Detect which cell encompasses the target text, then output its (x, y) center coordinate. 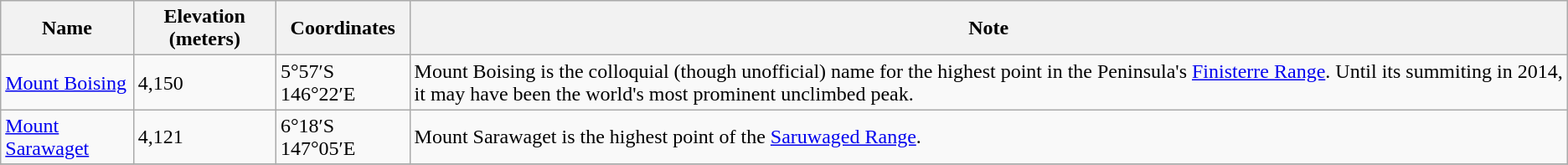
6°18′S 147°05′E (343, 137)
Note (988, 28)
5°57′S 146°22′E (343, 82)
Mount Boising (67, 82)
4,121 (204, 137)
Name (67, 28)
Coordinates (343, 28)
Elevation (meters) (204, 28)
Mount Sarawaget is the highest point of the Saruwaged Range. (988, 137)
4,150 (204, 82)
Mount Sarawaget (67, 137)
